Find where the given text appears and provide that cell's center as (X, Y) coordinate. 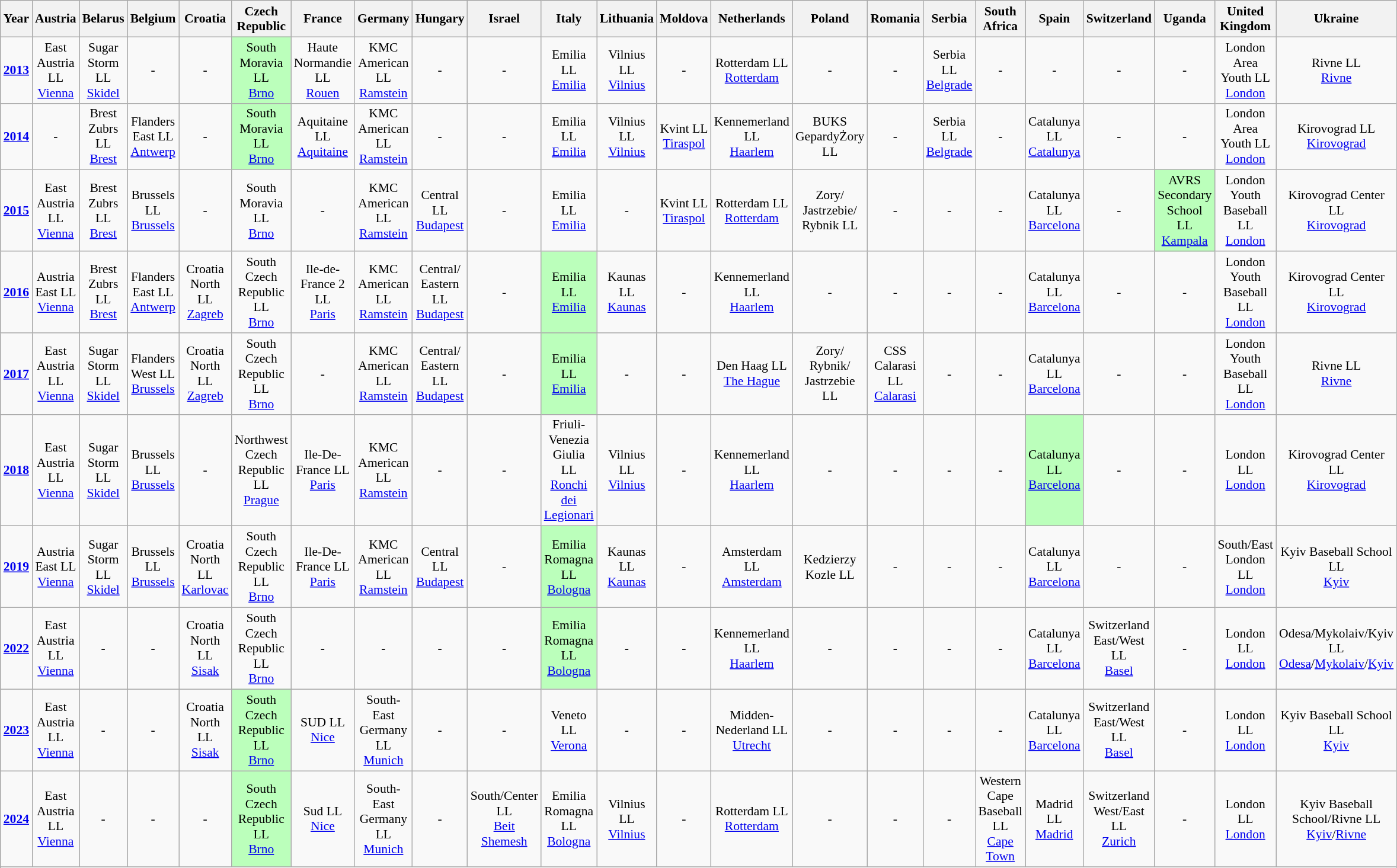
Flanders West LLBrussels (153, 374)
South Africa (1000, 19)
Western Cape Baseball LLCape Town (1000, 819)
Catalunya LLCatalunya (1054, 136)
South/East London LLLondon (1245, 567)
Switzerland (1119, 19)
2022 (17, 649)
Poland (830, 19)
South/Center LLBeit Shemesh (504, 819)
CSS Calarasi LLCalarasi (895, 374)
Israel (504, 19)
Odesa/Mykolaiv/Kyiv LLOdesa/Mykolaiv/Kyiv (1336, 649)
Moldova (684, 19)
Den Haag LLThe Hague (752, 374)
2024 (17, 819)
Hungary (440, 19)
Sud LLNice (322, 819)
2017 (17, 374)
Germany (383, 19)
2013 (17, 70)
Croatia North LLKarlovac (205, 567)
Czech Republic (261, 19)
Austria (56, 19)
Serbia LLBelgrade (949, 136)
Kedzierzy Kozle LL (830, 567)
Lithuania (627, 19)
Madrid LLMadrid (1054, 819)
Midden-Nederland LLUtrecht (752, 730)
Kirovograd LLKirovograd (1336, 136)
Ile-De-France LLParis (322, 567)
Year (17, 19)
Ile-De-France LL Paris (322, 470)
2023 (17, 730)
Spain (1054, 19)
2016 (17, 292)
Italy (569, 19)
Amsterdam LLAmsterdam (752, 567)
2015 (17, 211)
2018 (17, 470)
Ile-de-France 2 LLParis (322, 292)
BUKSGepardyŻory LL (830, 136)
Kyiv Baseball School/Rivne LLKyiv/Rivne (1336, 819)
Aquitaine LLAquitaine (322, 136)
Serbia LL Belgrade (949, 70)
Belgium (153, 19)
Zory/Rybnik/Jastrzebie LL (830, 374)
Veneto LLVerona (569, 730)
Friuli-Venezia Giulia LLRonchi dei Legionari (569, 470)
2019 (17, 567)
Romania (895, 19)
Ukraine (1336, 19)
AVRS Secondary School LLKampala (1184, 211)
Serbia (949, 19)
Uganda (1184, 19)
SUD LLNice (322, 730)
Belarus (103, 19)
Zory/Jastrzebie/Rybnik LL (830, 211)
Netherlands (752, 19)
Haute Normandie LLRouen (322, 70)
Croatia (205, 19)
KMC American LL Ramstein (383, 567)
Northwest Czech Republic LLPrague (261, 470)
2014 (17, 136)
Switzerland West/East LLZurich (1119, 819)
United Kingdom (1245, 19)
France (322, 19)
